Scan for the cell matching the given text and deliver its (x, y) coordinate at center. 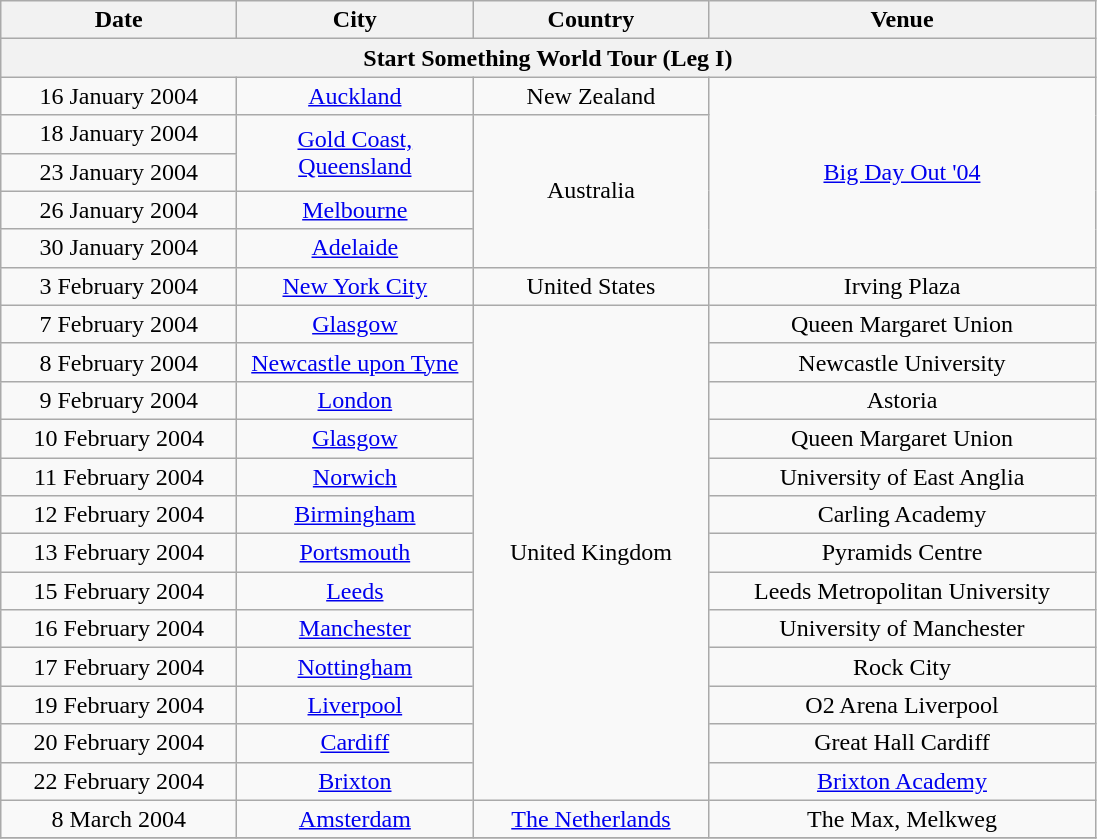
Rock City (902, 667)
City (355, 20)
20 February 2004 (119, 743)
Venue (902, 20)
Adelaide (355, 248)
26 January 2004 (119, 210)
Great Hall Cardiff (902, 743)
Irving Plaza (902, 286)
United States (591, 286)
New Zealand (591, 96)
Norwich (355, 477)
16 February 2004 (119, 629)
8 February 2004 (119, 362)
19 February 2004 (119, 705)
3 February 2004 (119, 286)
Auckland (355, 96)
Cardiff (355, 743)
11 February 2004 (119, 477)
18 January 2004 (119, 134)
Newcastle University (902, 362)
The Max, Melkweg (902, 819)
Australia (591, 191)
Leeds Metropolitan University (902, 591)
Manchester (355, 629)
Carling Academy (902, 515)
Country (591, 20)
Gold Coast, Queensland (355, 153)
Leeds (355, 591)
Nottingham (355, 667)
Start Something World Tour (Leg I) (548, 58)
New York City (355, 286)
O2 Arena Liverpool (902, 705)
Date (119, 20)
Pyramids Centre (902, 553)
30 January 2004 (119, 248)
23 January 2004 (119, 172)
Astoria (902, 400)
13 February 2004 (119, 553)
10 February 2004 (119, 438)
Brixton Academy (902, 781)
Liverpool (355, 705)
Birmingham (355, 515)
12 February 2004 (119, 515)
University of East Anglia (902, 477)
Newcastle upon Tyne (355, 362)
University of Manchester (902, 629)
The Netherlands (591, 819)
Amsterdam (355, 819)
United Kingdom (591, 552)
15 February 2004 (119, 591)
17 February 2004 (119, 667)
8 March 2004 (119, 819)
Portsmouth (355, 553)
London (355, 400)
Melbourne (355, 210)
22 February 2004 (119, 781)
16 January 2004 (119, 96)
7 February 2004 (119, 324)
Big Day Out '04 (902, 172)
Brixton (355, 781)
9 February 2004 (119, 400)
